Return [x, y] of the center of cell containing provided text 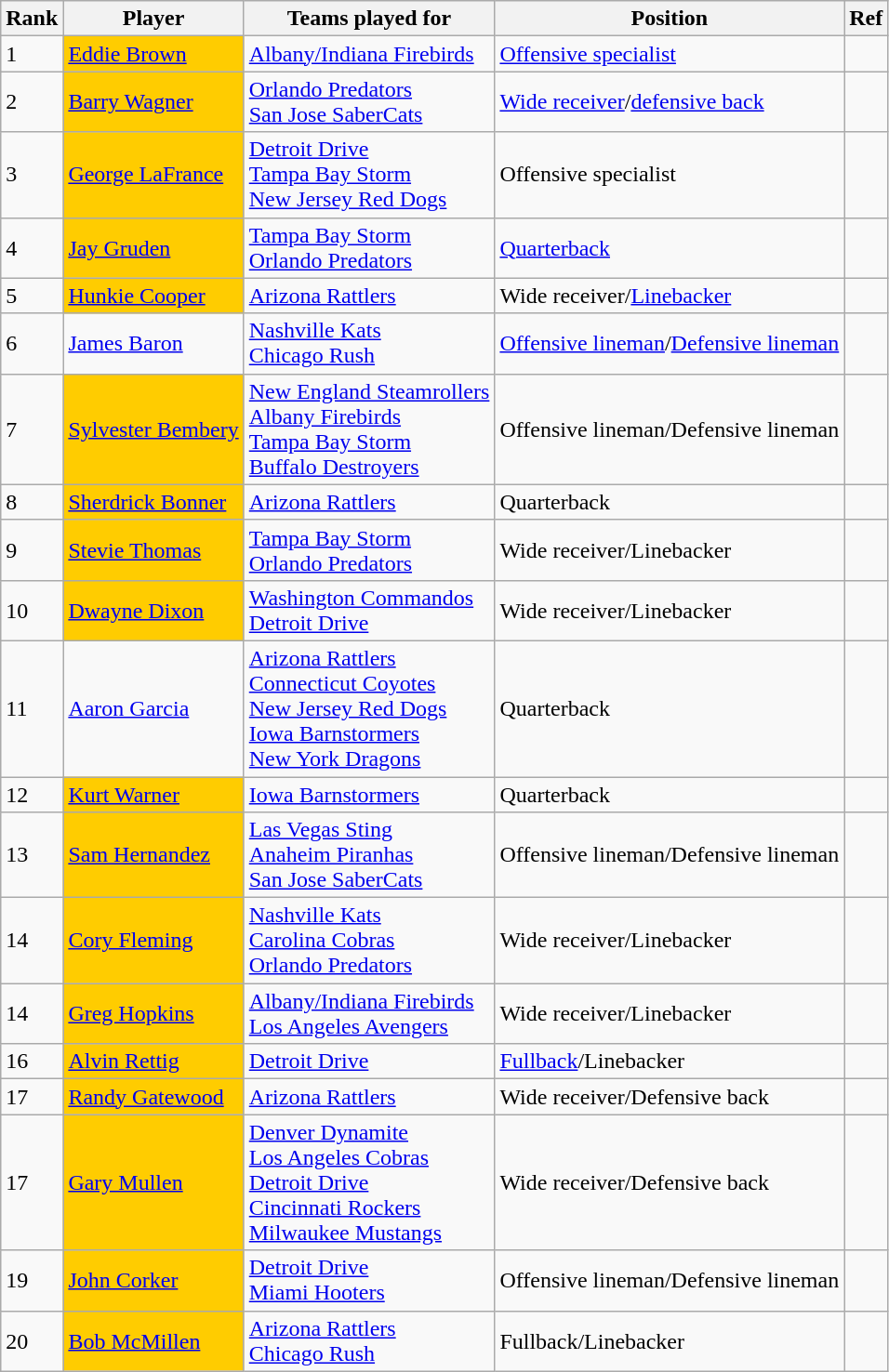
11 [32, 708]
Barry Wagner [153, 102]
New England SteamrollersAlbany FirebirdsTampa Bay StormBuffalo Destroyers [369, 429]
Eddie Brown [153, 54]
Player [153, 19]
Las Vegas StingAnaheim PiranhasSan Jose SaberCats [369, 855]
Detroit DriveTampa Bay StormNew Jersey Red Dogs [369, 175]
Iowa Barnstormers [369, 795]
Bob McMillen [153, 1340]
Arizona RattlersChicago Rush [369, 1340]
George LaFrance [153, 175]
1 [32, 54]
Kurt Warner [153, 795]
Wide receiver/defensive back [670, 102]
Sherdrick Bonner [153, 502]
13 [32, 855]
20 [32, 1340]
Ref [867, 19]
8 [32, 502]
Albany/Indiana FirebirdsLos Angeles Avengers [369, 1013]
7 [32, 429]
Rank [32, 19]
Stevie Thomas [153, 550]
9 [32, 550]
Detroit DriveMiami Hooters [369, 1281]
19 [32, 1281]
Arizona RattlersConnecticut CoyotesNew Jersey Red DogsIowa BarnstormersNew York Dragons [369, 708]
John Corker [153, 1281]
Sylvester Bembery [153, 429]
Orlando PredatorsSan Jose SaberCats [369, 102]
Aaron Garcia [153, 708]
Randy Gatewood [153, 1097]
Washington CommandosDetroit Drive [369, 610]
Detroit Drive [369, 1062]
Teams played for [369, 19]
Nashville KatsChicago Rush [369, 344]
6 [32, 344]
Gary Mullen [153, 1182]
Alvin Rettig [153, 1062]
Denver DynamiteLos Angeles CobrasDetroit DriveCincinnati RockersMilwaukee Mustangs [369, 1182]
Jay Gruden [153, 247]
Albany/Indiana Firebirds [369, 54]
Position [670, 19]
Cory Fleming [153, 941]
16 [32, 1062]
3 [32, 175]
5 [32, 296]
Greg Hopkins [153, 1013]
2 [32, 102]
Dwayne Dixon [153, 610]
Sam Hernandez [153, 855]
12 [32, 795]
Nashville KatsCarolina CobrasOrlando Predators [369, 941]
4 [32, 247]
James Baron [153, 344]
10 [32, 610]
Hunkie Cooper [153, 296]
